Return (X, Y) of the center of cell containing provided text 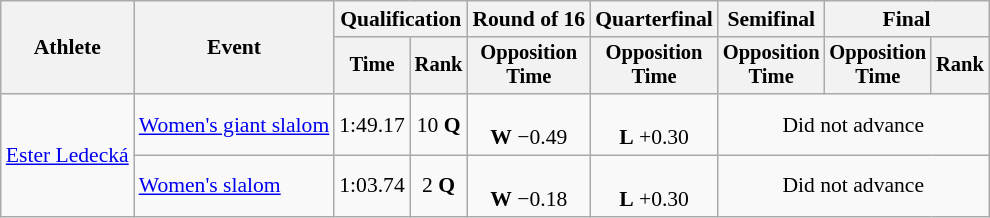
Athlete (68, 48)
1:49.17 (372, 124)
2 Q (439, 186)
1:03.74 (372, 186)
Event (234, 48)
Final (906, 19)
Time (372, 66)
W −0.18 (528, 186)
Semifinal (772, 19)
W −0.49 (528, 124)
Round of 16 (528, 19)
Women's giant slalom (234, 124)
Quarterfinal (654, 19)
Women's slalom (234, 186)
Ester Ledecká (68, 155)
10 Q (439, 124)
Qualification (400, 19)
